Determine the [X, Y] coordinate at the center of the cell enclosing the given text.  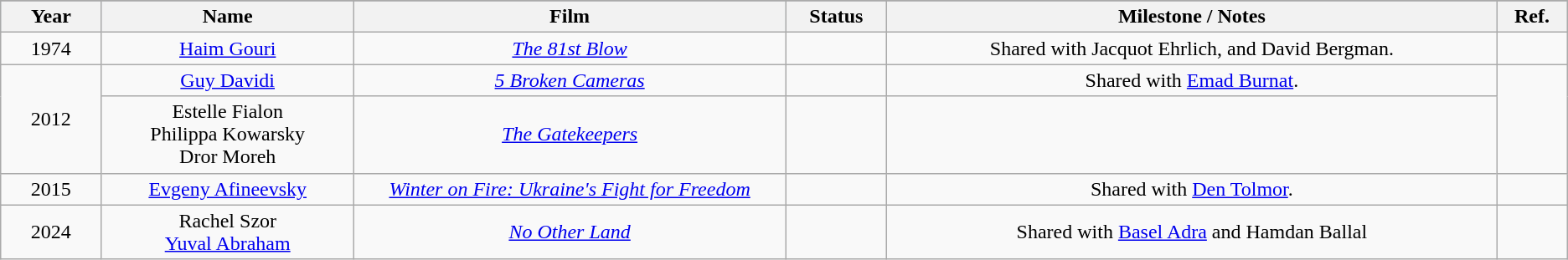
2015 [51, 189]
Estelle Fialon Philippa Kowarsky Dror Moreh [228, 135]
Status [836, 17]
Shared with Basel Adra and Hamdan Ballal [1192, 232]
The Gatekeepers [570, 135]
2024 [51, 232]
No Other Land [570, 232]
2012 [51, 119]
Shared with Den Tolmor. [1192, 189]
Name [228, 17]
Film [570, 17]
Guy Davidi [228, 80]
Ref. [1532, 17]
Milestone / Notes [1192, 17]
Year [51, 17]
Evgeny Afineevsky [228, 189]
Winter on Fire: Ukraine's Fight for Freedom [570, 189]
Shared with Jacquot Ehrlich, and David Bergman. [1192, 48]
The 81st Blow [570, 48]
5 Broken Cameras [570, 80]
Shared with Emad Burnat. [1192, 80]
Haim Gouri [228, 48]
Rachel SzorYuval Abraham [228, 232]
1974 [51, 48]
